Pinpoint the cell where the given text exists, returning its [X, Y] midpoint coordinate. 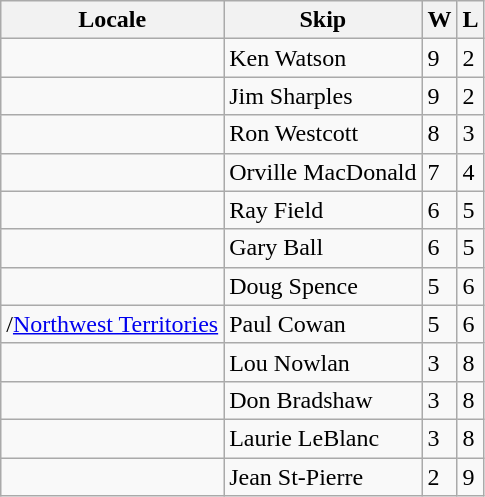
Lou Nowlan [323, 362]
/Northwest Territories [112, 324]
Jean St-Pierre [323, 477]
Don Bradshaw [323, 400]
7 [440, 172]
4 [470, 172]
Paul Cowan [323, 324]
Jim Sharples [323, 96]
Doug Spence [323, 286]
Locale [112, 20]
Skip [323, 20]
W [440, 20]
Ron Westcott [323, 134]
Gary Ball [323, 248]
Laurie LeBlanc [323, 438]
Orville MacDonald [323, 172]
Ray Field [323, 210]
Ken Watson [323, 58]
L [470, 20]
